Return [X, Y] of the center of cell containing provided text 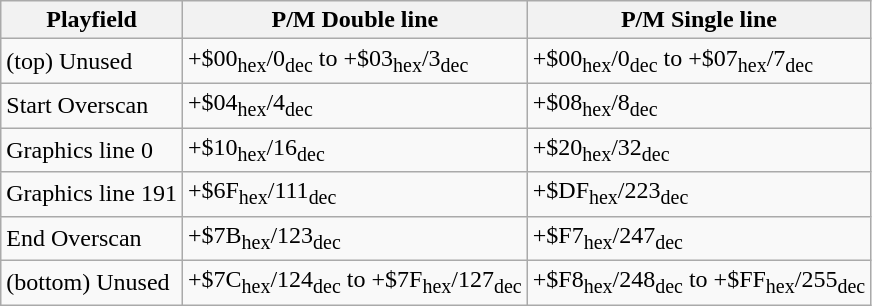
(bottom) Unused [92, 283]
P/M Double line [354, 20]
+$F7hex/247dec [698, 238]
(top) Unused [92, 61]
Playfield [92, 20]
+$04hex/4dec [354, 105]
+$08hex/8dec [698, 105]
End Overscan [92, 238]
+$00hex/0dec to +$07hex/7dec [698, 61]
Graphics line 0 [92, 150]
+$6Fhex/111dec [354, 194]
+$20hex/32dec [698, 150]
Start Overscan [92, 105]
+$F8hex/248dec to +$FFhex/255dec [698, 283]
+$DFhex/223dec [698, 194]
Graphics line 191 [92, 194]
+$00hex/0dec to +$03hex/3dec [354, 61]
+$7Bhex/123dec [354, 238]
+$7Chex/124dec to +$7Fhex/127dec [354, 283]
+$10hex/16dec [354, 150]
P/M Single line [698, 20]
